Determine the (x, y) coordinate at the center of the cell enclosing the given text.  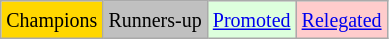
Relegated (342, 20)
Promoted (252, 20)
Champions (52, 20)
Runners-up (155, 20)
